Output the (x, y) coordinate of the center of the cell containing the given text.  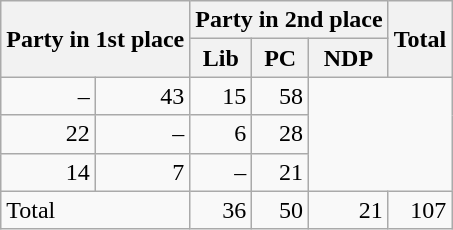
Lib (221, 58)
50 (280, 210)
7 (142, 172)
PC (280, 58)
58 (280, 96)
Party in 1st place (96, 39)
Party in 2nd place (289, 20)
14 (48, 172)
43 (142, 96)
28 (280, 134)
NDP (349, 58)
107 (420, 210)
22 (48, 134)
6 (221, 134)
15 (221, 96)
36 (221, 210)
